Extract the [x, y] coordinate from the center of the cell holding the provided text.  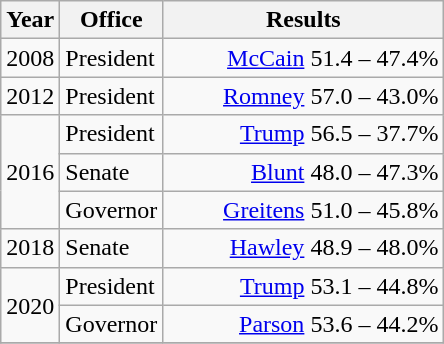
Parson 53.6 – 44.2% [304, 324]
2020 [30, 305]
Trump 53.1 – 44.8% [304, 286]
2012 [30, 96]
Results [304, 20]
Hawley 48.9 – 48.0% [304, 248]
Romney 57.0 – 43.0% [304, 96]
Greitens 51.0 – 45.8% [304, 210]
2018 [30, 248]
2016 [30, 172]
Office [112, 20]
Trump 56.5 – 37.7% [304, 134]
Blunt 48.0 – 47.3% [304, 172]
2008 [30, 58]
McCain 51.4 – 47.4% [304, 58]
Year [30, 20]
